Capture the cell that displays the provided text and extract its [X, Y] central coordinate. 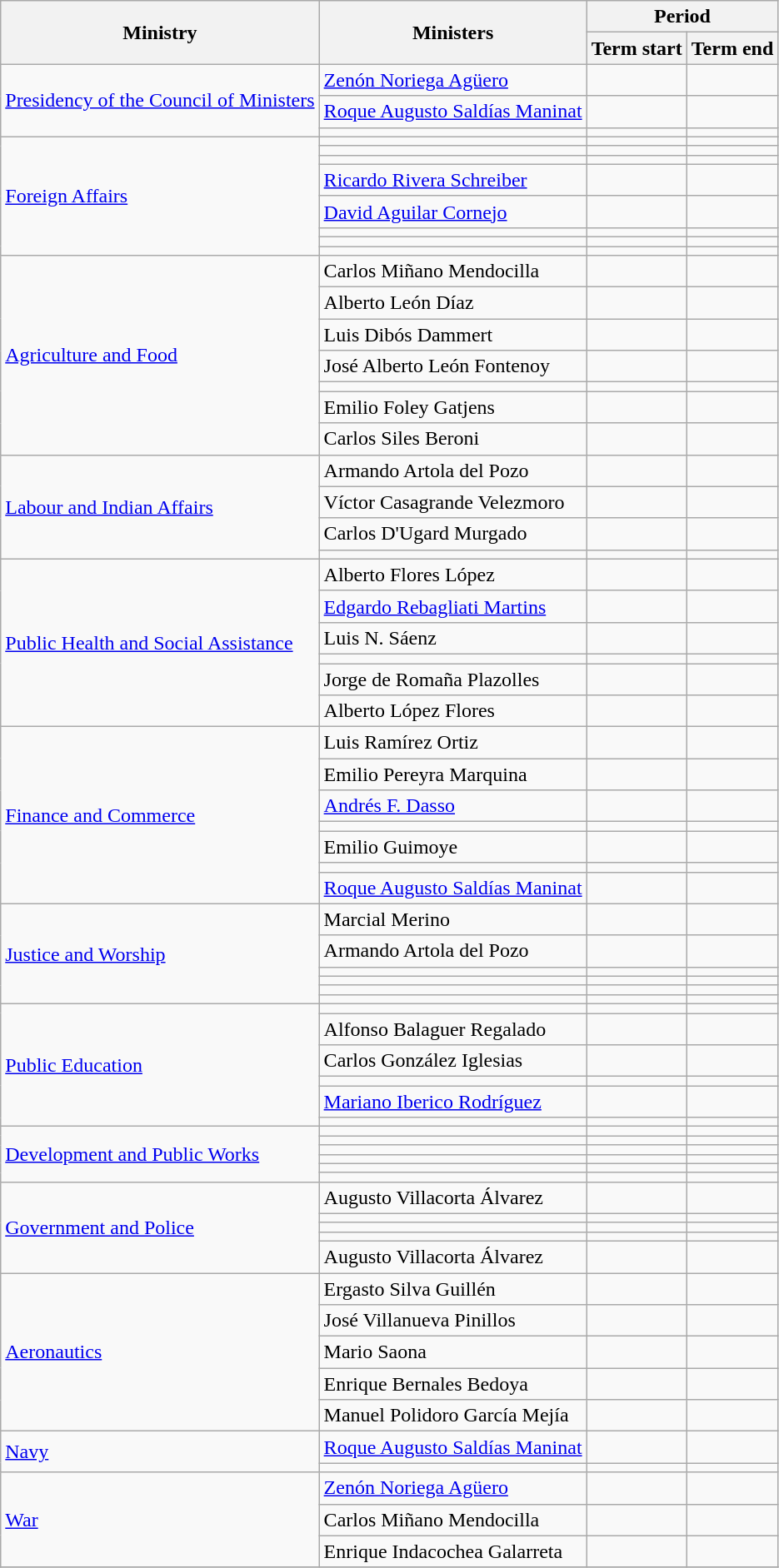
David Aguilar Cornejo [453, 212]
Term start [637, 48]
Mario Saona [453, 1352]
Navy [160, 1452]
Government and Police [160, 1227]
Alfonso Balaguer Regalado [453, 1028]
Jorge de Romaña Plazolles [453, 679]
Public Education [160, 1064]
Public Health and Social Assistance [160, 643]
José Villanueva Pinillos [453, 1321]
Manuel Polidoro García Mejía [453, 1416]
Luis N. Sáenz [453, 638]
Andrés F. Dasso [453, 806]
Carlos Siles Beroni [453, 439]
Luis Ramírez Ortiz [453, 743]
Agriculture and Food [160, 355]
Carlos D'Ugard Murgado [453, 534]
Development and Public Works [160, 1154]
Carlos González Iglesias [453, 1061]
Term end [732, 48]
Emilio Guimoye [453, 847]
Justice and Worship [160, 953]
Alberto León Díaz [453, 303]
Luis Dibós Dammert [453, 335]
Mariano Iberico Rodríguez [453, 1102]
Labour and Indian Affairs [160, 506]
Alberto López Flores [453, 711]
Presidency of the Council of Ministers [160, 100]
Ministry [160, 32]
Enrique Bernales Bedoya [453, 1384]
Aeronautics [160, 1351]
Ministers [453, 32]
Marcial Merino [453, 919]
Period [682, 17]
Enrique Indacochea Galarreta [453, 1551]
Emilio Foley Gatjens [453, 407]
Edgardo Rebagliati Martins [453, 606]
Ergasto Silva Guillén [453, 1288]
Foreign Affairs [160, 196]
Emilio Pereyra Marquina [453, 774]
Ricardo Rivera Schreiber [453, 180]
War [160, 1520]
José Alberto León Fontenoy [453, 366]
Alberto Flores López [453, 575]
Víctor Casagrande Velezmoro [453, 502]
Finance and Commerce [160, 815]
